Scan for the cell matching the given text and deliver its [X, Y] coordinate at center. 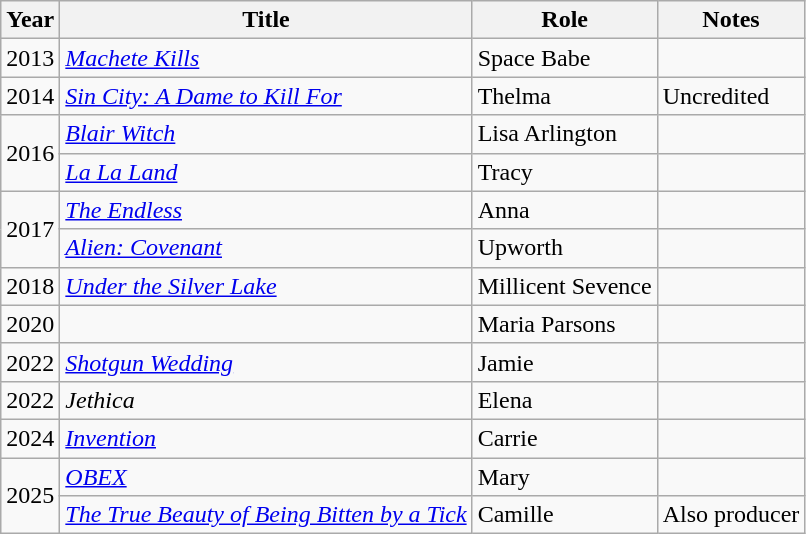
2017 [30, 229]
Year [30, 20]
Machete Kills [266, 58]
Jethica [266, 400]
Millicent Sevence [564, 286]
Lisa Arlington [564, 134]
Jamie [564, 362]
OBEX [266, 477]
Tracy [564, 172]
Blair Witch [266, 134]
Title [266, 20]
Mary [564, 477]
Elena [564, 400]
Role [564, 20]
Also producer [731, 515]
2013 [30, 58]
Anna [564, 210]
Upworth [564, 248]
2014 [30, 96]
Uncredited [731, 96]
Alien: Covenant [266, 248]
La La Land [266, 172]
Under the Silver Lake [266, 286]
Camille [564, 515]
2025 [30, 496]
The Endless [266, 210]
Space Babe [564, 58]
Sin City: A Dame to Kill For [266, 96]
2020 [30, 324]
Maria Parsons [564, 324]
Carrie [564, 438]
2024 [30, 438]
Shotgun Wedding [266, 362]
2018 [30, 286]
Thelma [564, 96]
The True Beauty of Being Bitten by a Tick [266, 515]
2016 [30, 153]
Notes [731, 20]
Invention [266, 438]
